Pinpoint the cell where the given text exists, returning its [x, y] midpoint coordinate. 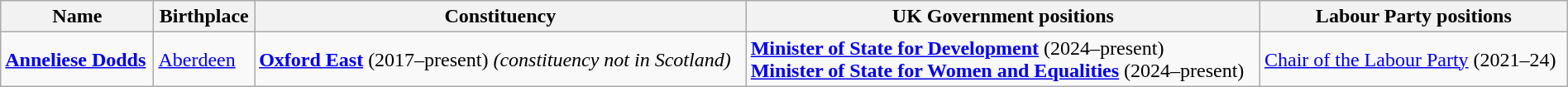
UK Government positions [1002, 17]
Constituency [501, 17]
Anneliese Dodds [78, 60]
Birthplace [204, 17]
Oxford East (2017–present) (constituency not in Scotland) [501, 60]
Minister of State for Development (2024–present)Minister of State for Women and Equalities (2024–present) [1002, 60]
Labour Party positions [1413, 17]
Chair of the Labour Party (2021–24) [1413, 60]
Aberdeen [204, 60]
Name [78, 17]
